Determine the (x, y) coordinate at the center of the cell enclosing the given text.  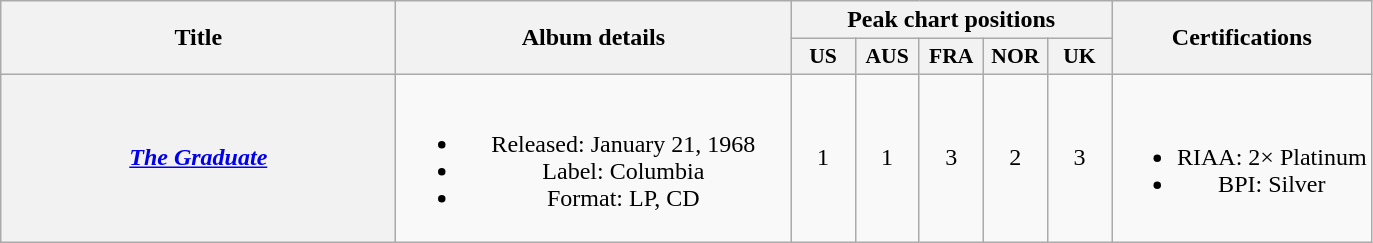
Peak chart positions (952, 20)
FRA (951, 57)
Certifications (1242, 38)
AUS (887, 57)
Title (198, 38)
UK (1079, 57)
2 (1015, 158)
The Graduate (198, 158)
US (823, 57)
NOR (1015, 57)
Released: January 21, 1968Label: ColumbiaFormat: LP, CD (594, 158)
RIAA: 2× PlatinumBPI: Silver (1242, 158)
Album details (594, 38)
